Capture the cell that displays the provided text and extract its [x, y] central coordinate. 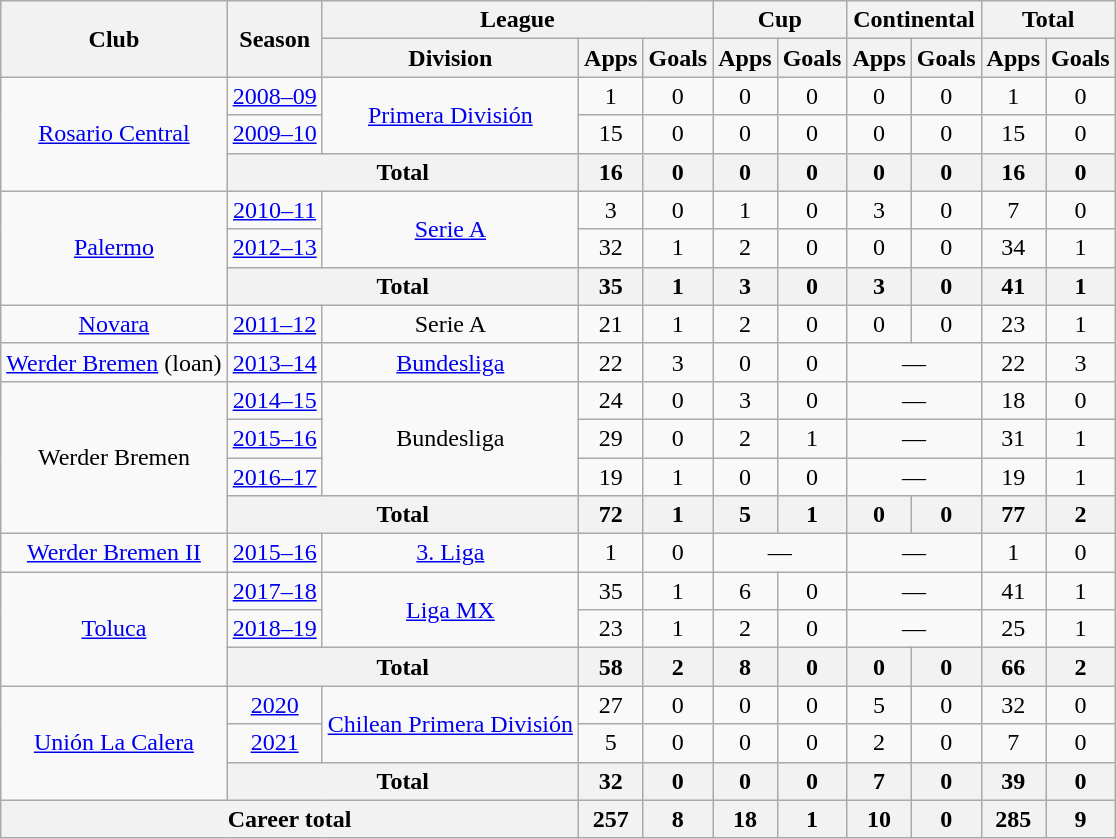
Cup [780, 20]
10 [879, 819]
2016–17 [274, 477]
2018–19 [274, 629]
Rosario Central [114, 134]
72 [611, 515]
2014–15 [274, 400]
2017–18 [274, 591]
3. Liga [450, 553]
24 [611, 400]
21 [611, 324]
2008–09 [274, 96]
Chilean Primera División [450, 724]
25 [1013, 629]
285 [1013, 819]
31 [1013, 438]
2012–13 [274, 248]
77 [1013, 515]
Club [114, 39]
2011–12 [274, 324]
39 [1013, 781]
27 [611, 705]
Werder Bremen [114, 457]
2021 [274, 743]
29 [611, 438]
Continental [914, 20]
Division [450, 58]
9 [1081, 819]
Career total [290, 819]
Unión La Calera [114, 743]
257 [611, 819]
2020 [274, 705]
Liga MX [450, 610]
League [518, 20]
2013–14 [274, 362]
Werder Bremen II [114, 553]
Primera División [450, 115]
34 [1013, 248]
Season [274, 39]
Toluca [114, 629]
Palermo [114, 248]
Novara [114, 324]
6 [745, 591]
58 [611, 667]
Werder Bremen (loan) [114, 362]
2009–10 [274, 134]
66 [1013, 667]
2010–11 [274, 210]
